Return the [X, Y] coordinate for the center point of the cell that contains the specified text.  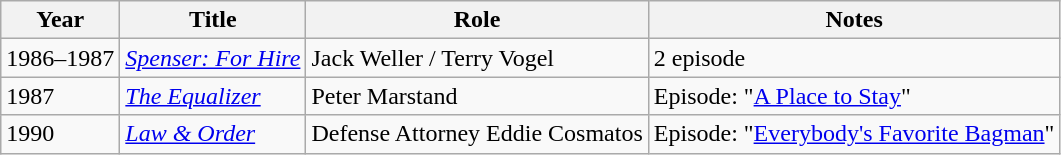
Episode: "A Place to Stay" [854, 96]
Spenser: For Hire [213, 58]
Jack Weller / Terry Vogel [477, 58]
Episode: "Everybody's Favorite Bagman" [854, 134]
Defense Attorney Eddie Cosmatos [477, 134]
Notes [854, 20]
Year [60, 20]
1987 [60, 96]
1986–1987 [60, 58]
Title [213, 20]
1990 [60, 134]
2 episode [854, 58]
The Equalizer [213, 96]
Role [477, 20]
Law & Order [213, 134]
Peter Marstand [477, 96]
